Detect which cell encompasses the target text, then output its [X, Y] center coordinate. 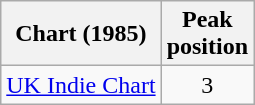
Chart (1985) [81, 34]
3 [207, 85]
Peakposition [207, 34]
UK Indie Chart [81, 85]
